Detect which cell encompasses the target text, then output its (x, y) center coordinate. 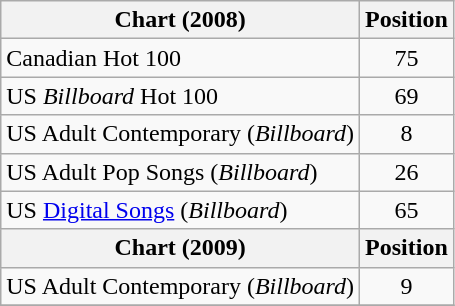
US Billboard Hot 100 (180, 96)
69 (407, 96)
US Digital Songs (Billboard) (180, 210)
65 (407, 210)
26 (407, 172)
9 (407, 286)
75 (407, 58)
Canadian Hot 100 (180, 58)
8 (407, 134)
Chart (2009) (180, 248)
US Adult Pop Songs (Billboard) (180, 172)
Chart (2008) (180, 20)
